Find where the given text appears and provide that cell's center as (X, Y) coordinate. 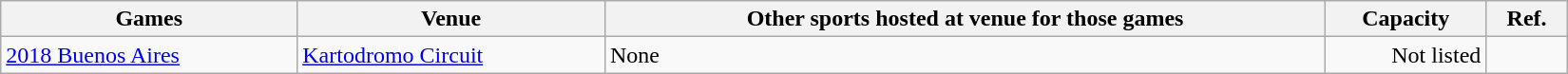
2018 Buenos Aires (149, 55)
Venue (451, 19)
Ref. (1526, 19)
Games (149, 19)
Not listed (1406, 55)
Capacity (1406, 19)
Other sports hosted at venue for those games (965, 19)
None (965, 55)
Kartodromo Circuit (451, 55)
